Find where the given text appears and provide that cell's center as [X, Y] coordinate. 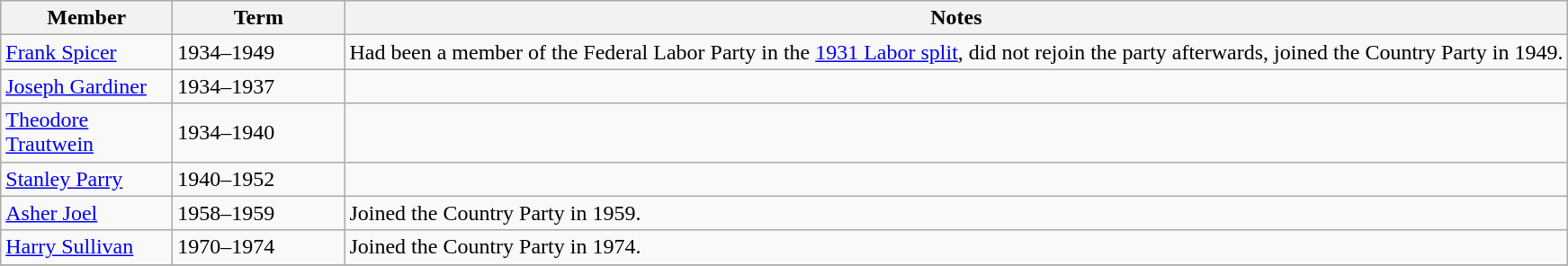
Member [86, 18]
Theodore Trautwein [86, 133]
Notes [956, 18]
Had been a member of the Federal Labor Party in the 1931 Labor split, did not rejoin the party afterwards, joined the Country Party in 1949. [956, 52]
Stanley Parry [86, 179]
Harry Sullivan [86, 247]
Frank Spicer [86, 52]
Joseph Gardiner [86, 86]
Term [259, 18]
1934–1940 [259, 133]
Asher Joel [86, 213]
Joined the Country Party in 1974. [956, 247]
1934–1949 [259, 52]
1958–1959 [259, 213]
1934–1937 [259, 86]
1940–1952 [259, 179]
Joined the Country Party in 1959. [956, 213]
1970–1974 [259, 247]
